For the text-containing cell, return its midpoint in (x, y) coordinate format. 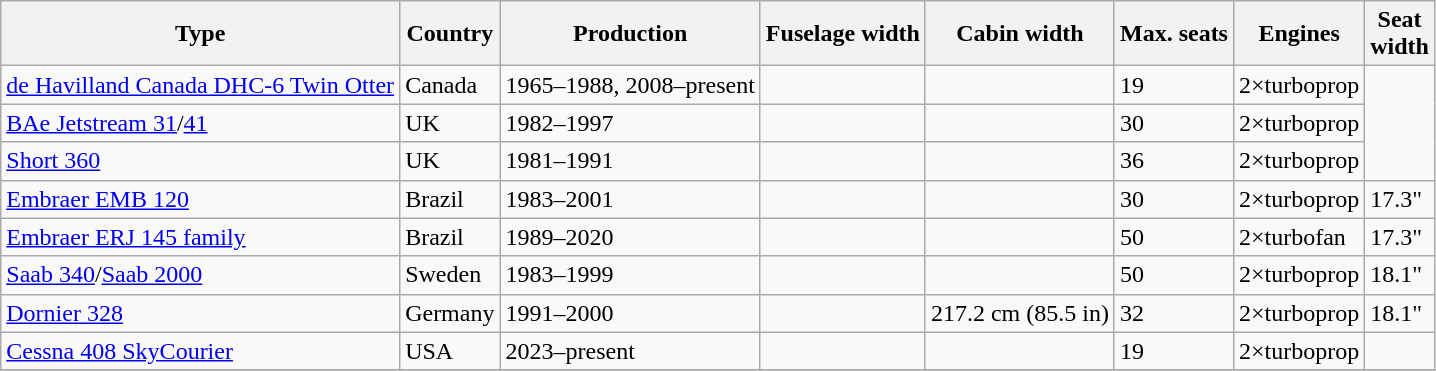
Germany (450, 313)
1991–2000 (630, 313)
Seatwidth (1400, 34)
Short 360 (200, 161)
32 (1174, 313)
Fuselage width (842, 34)
Engines (1298, 34)
Max. seats (1174, 34)
Embraer EMB 120 (200, 199)
Production (630, 34)
Country (450, 34)
Sweden (450, 275)
1981–1991 (630, 161)
de Havilland Canada DHC-6 Twin Otter (200, 85)
2×turbofan (1298, 237)
BAe Jetstream 31/41 (200, 123)
Canada (450, 85)
1983–2001 (630, 199)
36 (1174, 161)
1982–1997 (630, 123)
1989–2020 (630, 237)
Dornier 328 (200, 313)
USA (450, 351)
1983–1999 (630, 275)
217.2 cm (85.5 in) (1020, 313)
1965–1988, 2008–present (630, 85)
Saab 340/Saab 2000 (200, 275)
Cabin width (1020, 34)
Cessna 408 SkyCourier (200, 351)
Embraer ERJ 145 family (200, 237)
2023–present (630, 351)
Type (200, 34)
